Determine the (x, y) coordinate at the center of the cell enclosing the given text.  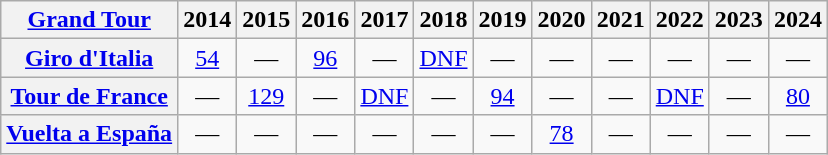
2022 (680, 20)
2019 (502, 20)
Giro d'Italia (90, 58)
2020 (562, 20)
2021 (620, 20)
2016 (326, 20)
2023 (738, 20)
80 (798, 96)
78 (562, 134)
Tour de France (90, 96)
2014 (208, 20)
94 (502, 96)
96 (326, 58)
2018 (444, 20)
2015 (266, 20)
Vuelta a España (90, 134)
Grand Tour (90, 20)
2017 (384, 20)
54 (208, 58)
2024 (798, 20)
129 (266, 96)
